Determine the [x, y] coordinate at the center of the cell enclosing the given text.  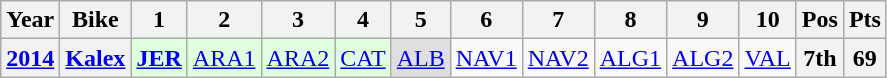
4 [363, 20]
3 [298, 20]
ARA2 [298, 58]
1 [159, 20]
Year [30, 20]
6 [486, 20]
ALB [420, 58]
2 [224, 20]
8 [630, 20]
Bike [96, 20]
7 [558, 20]
5 [420, 20]
JER [159, 58]
ALG2 [703, 58]
NAV2 [558, 58]
Pos [820, 20]
9 [703, 20]
69 [864, 58]
CAT [363, 58]
ALG1 [630, 58]
7th [820, 58]
Pts [864, 20]
NAV1 [486, 58]
VAL [768, 58]
Kalex [96, 58]
10 [768, 20]
ARA1 [224, 58]
2014 [30, 58]
